Locate the cell with the specified text and output its [x, y] center coordinate. 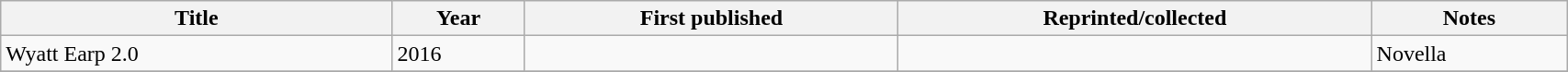
Reprinted/collected [1135, 18]
2016 [458, 54]
Year [458, 18]
Notes [1470, 18]
First published [711, 18]
Title [197, 18]
Novella [1470, 54]
Wyatt Earp 2.0 [197, 54]
